Provide the (X, Y) coordinate of the cell's center where the given text is located.  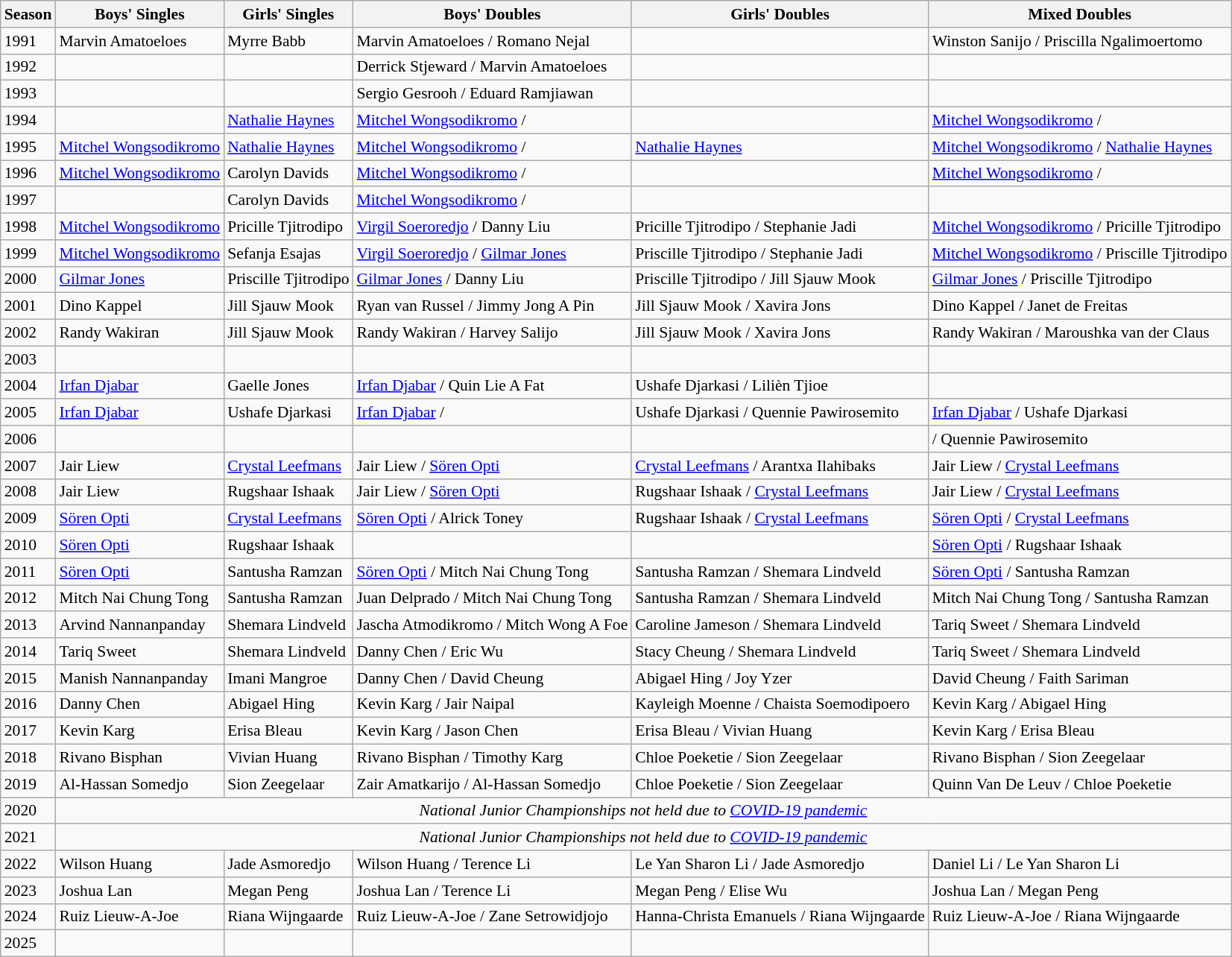
Kevin Karg (139, 731)
Girls' Singles (288, 14)
Arvind Nannanpanday (139, 625)
Sören Opti / Mitch Nai Chung Tong (493, 572)
Erisa Bleau (288, 731)
Pricille Tjitrodipo (288, 227)
2021 (28, 838)
Priscille Tjitrodipo (288, 279)
Rivano Bisphan (139, 758)
Mixed Doubles (1080, 14)
Danny Chen (139, 704)
2004 (28, 386)
Virgil Soeroredjo / Gilmar Jones (493, 253)
Mitch Nai Chung Tong / Santusha Ramzan (1080, 598)
2010 (28, 546)
2001 (28, 306)
2015 (28, 678)
1995 (28, 147)
2008 (28, 492)
Kevin Karg / Erisa Bleau (1080, 731)
Sefanja Esajas (288, 253)
Jade Asmoredjo (288, 864)
Ushafe Djarkasi (288, 413)
Irfan Djabar / Quin Lie A Fat (493, 386)
Megan Peng (288, 891)
David Cheung / Faith Sariman (1080, 678)
Marvin Amatoeloes (139, 41)
Al-Hassan Somedjo (139, 784)
Abigael Hing / Joy Yzer (780, 678)
Tariq Sweet (139, 651)
1998 (28, 227)
1993 (28, 94)
Ruiz Lieuw-A-Joe (139, 917)
2019 (28, 784)
Gilmar Jones / Danny Liu (493, 279)
2023 (28, 891)
1999 (28, 253)
Megan Peng / Elise Wu (780, 891)
Derrick Stjeward / Marvin Amatoeloes (493, 67)
2012 (28, 598)
Rivano Bisphan / Sion Zeegelaar (1080, 758)
2024 (28, 917)
Vivian Huang (288, 758)
1996 (28, 174)
Juan Delprado / Mitch Nai Chung Tong (493, 598)
Imani Mangroe (288, 678)
Priscille Tjitrodipo / Jill Sjauw Mook (780, 279)
Dino Kappel (139, 306)
2025 (28, 944)
Irfan Djabar / Ushafe Djarkasi (1080, 413)
Ryan van Russel / Jimmy Jong A Pin (493, 306)
Daniel Li / Le Yan Sharon Li (1080, 864)
Crystal Leefmans / Arantxa Ilahibaks (780, 466)
Dino Kappel / Janet de Freitas (1080, 306)
Gilmar Jones (139, 279)
Mitchel Wongsodikromo / Priscille Tjitrodipo (1080, 253)
Kayleigh Moenne / Chaista Soemodipoero (780, 704)
2011 (28, 572)
Pricille Tjitrodipo / Stephanie Jadi (780, 227)
Mitch Nai Chung Tong (139, 598)
Girls' Doubles (780, 14)
Hanna-Christa Emanuels / Riana Wijngaarde (780, 917)
Myrre Babb (288, 41)
Sion Zeegelaar (288, 784)
Le Yan Sharon Li / Jade Asmoredjo (780, 864)
1994 (28, 121)
Riana Wijngaarde (288, 917)
Wilson Huang / Terence Li (493, 864)
2005 (28, 413)
2007 (28, 466)
Joshua Lan / Terence Li (493, 891)
1997 (28, 200)
Marvin Amatoeloes / Romano Nejal (493, 41)
Irfan Djabar / (493, 413)
2016 (28, 704)
2014 (28, 651)
Mitchel Wongsodikromo / Nathalie Haynes (1080, 147)
Randy Wakiran / Maroushka van der Claus (1080, 333)
Kevin Karg / Abigael Hing (1080, 704)
Kevin Karg / Jair Naipal (493, 704)
Erisa Bleau / Vivian Huang (780, 731)
1991 (28, 41)
/ Quennie Pawirosemito (1080, 439)
Stacy Cheung / Shemara Lindveld (780, 651)
Sergio Gesrooh / Eduard Ramjiawan (493, 94)
Quinn Van De Leuv / Chloe Poeketie (1080, 784)
2013 (28, 625)
Gaelle Jones (288, 386)
2018 (28, 758)
2006 (28, 439)
Virgil Soeroredjo / Danny Liu (493, 227)
1992 (28, 67)
2022 (28, 864)
Ruiz Lieuw-A-Joe / Riana Wijngaarde (1080, 917)
Rivano Bisphan / Timothy Karg (493, 758)
Jascha Atmodikromo / Mitch Wong A Foe (493, 625)
Sören Opti / Rugshaar Ishaak (1080, 546)
Winston Sanijo / Priscilla Ngalimoertomo (1080, 41)
Caroline Jameson / Shemara Lindveld (780, 625)
2020 (28, 811)
Mitchel Wongsodikromo / Pricille Tjitrodipo (1080, 227)
Manish Nannanpanday (139, 678)
Joshua Lan (139, 891)
2017 (28, 731)
Boys' Doubles (493, 14)
Ushafe Djarkasi / Quennie Pawirosemito (780, 413)
Randy Wakiran (139, 333)
Kevin Karg / Jason Chen (493, 731)
Zair Amatkarijo / Al-Hassan Somedjo (493, 784)
Joshua Lan / Megan Peng (1080, 891)
Priscille Tjitrodipo / Stephanie Jadi (780, 253)
Sören Opti / Alrick Toney (493, 519)
Randy Wakiran / Harvey Salijo (493, 333)
Sören Opti / Crystal Leefmans (1080, 519)
Season (28, 14)
Sören Opti / Santusha Ramzan (1080, 572)
2009 (28, 519)
2002 (28, 333)
Ushafe Djarkasi / Lilièn Tjioe (780, 386)
Wilson Huang (139, 864)
Danny Chen / David Cheung (493, 678)
Boys' Singles (139, 14)
Danny Chen / Eric Wu (493, 651)
Abigael Hing (288, 704)
2000 (28, 279)
2003 (28, 359)
Ruiz Lieuw-A-Joe / Zane Setrowidjojo (493, 917)
Gilmar Jones / Priscille Tjitrodipo (1080, 279)
